Scan for the cell matching the given text and deliver its [x, y] coordinate at center. 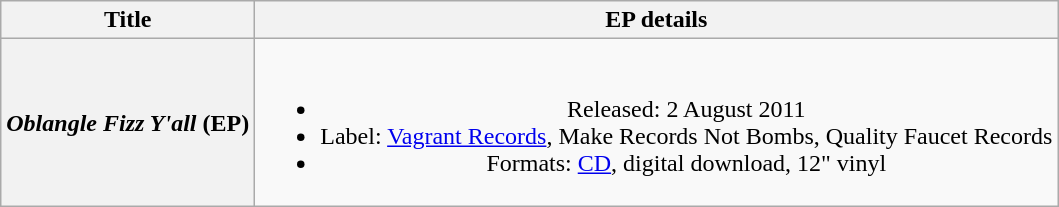
EP details [656, 20]
Released: 2 August 2011Label: Vagrant Records, Make Records Not Bombs, Quality Faucet RecordsFormats: CD, digital download, 12" vinyl [656, 122]
Title [128, 20]
Oblangle Fizz Y'all (EP) [128, 122]
